Return the (X, Y) coordinate for the center point of the cell that contains the specified text.  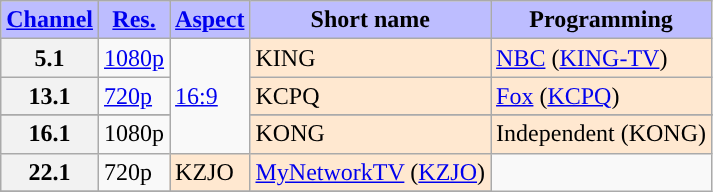
5.1 (50, 58)
NBC (KING-TV) (602, 58)
KCPQ (370, 96)
Aspect (210, 20)
Fox (KCPQ) (602, 96)
22.1 (50, 172)
16.1 (50, 134)
KONG (370, 134)
MyNetworkTV (KZJO) (370, 172)
Channel (50, 20)
Res. (134, 20)
Independent (KONG) (602, 134)
13.1 (50, 96)
KZJO (210, 172)
KING (370, 58)
Programming (602, 20)
Short name (370, 20)
16:9 (210, 96)
